Locate the cell with the specified text and output its [X, Y] center coordinate. 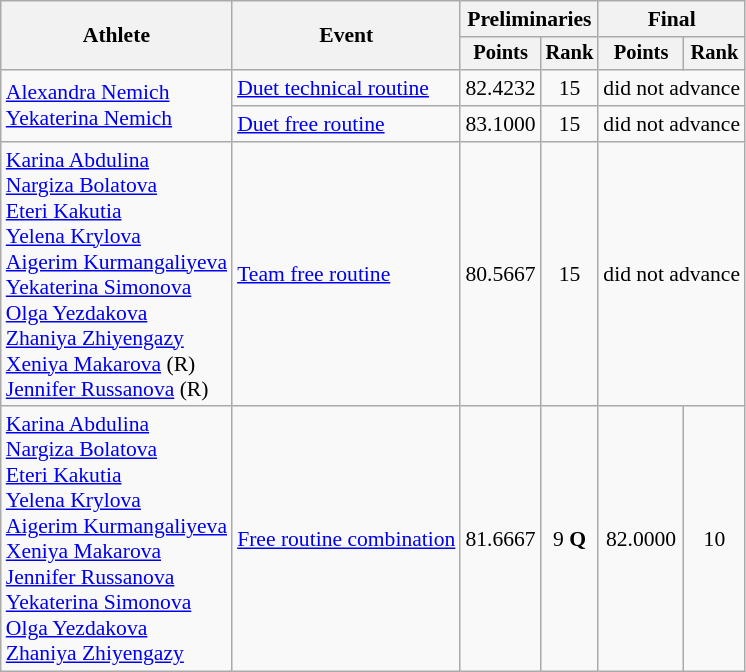
Team free routine [346, 274]
80.5667 [500, 274]
Alexandra NemichYekaterina Nemich [116, 106]
Preliminaries [529, 19]
9 Q [570, 540]
83.1000 [500, 124]
Duet technical routine [346, 88]
Final [672, 19]
10 [714, 540]
82.4232 [500, 88]
82.0000 [640, 540]
Free routine combination [346, 540]
Duet free routine [346, 124]
Athlete [116, 36]
Event [346, 36]
81.6667 [500, 540]
